Locate the cell with the specified text and output its (x, y) center coordinate. 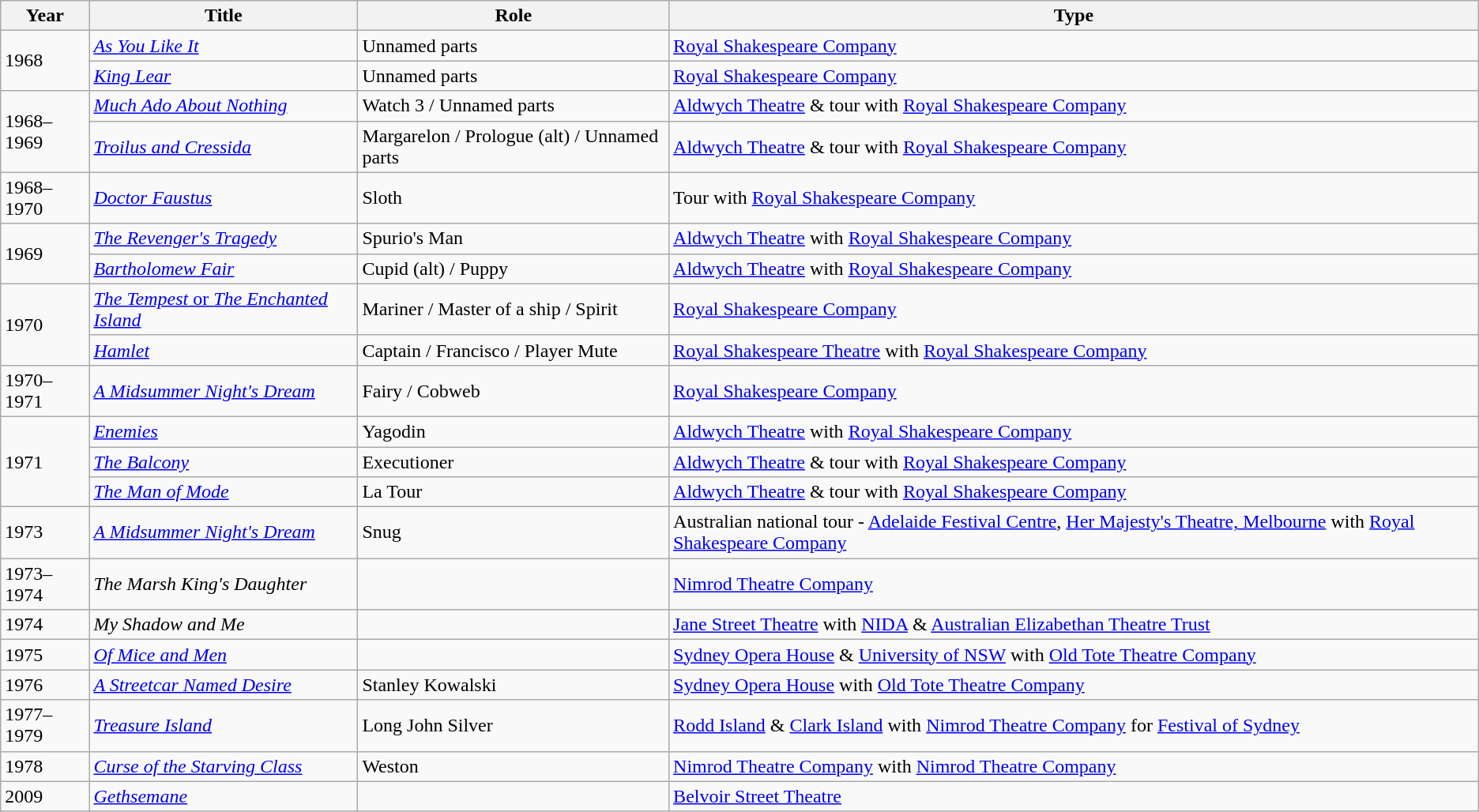
Rodd Island & Clark Island with Nimrod Theatre Company for Festival of Sydney (1074, 725)
Weston (514, 766)
Of Mice and Men (224, 655)
Troilus and Cressida (224, 147)
1970–1971 (45, 390)
Margarelon / Prologue (alt) / Unnamed parts (514, 147)
Spurio's Man (514, 239)
1975 (45, 655)
A Streetcar Named Desire (224, 685)
Australian national tour - Adelaide Festival Centre, Her Majesty's Theatre, Melbourne with Royal Shakespeare Company (1074, 532)
1969 (45, 254)
Tour with Royal Shakespeare Company (1074, 197)
1968 (45, 61)
1968–1969 (45, 131)
The Balcony (224, 462)
1977–1979 (45, 725)
Mariner / Master of a ship / Spirit (514, 310)
The Tempest or The Enchanted Island (224, 310)
Type (1074, 16)
Nimrod Theatre Company (1074, 585)
La Tour (514, 492)
Snug (514, 532)
Gethsemane (224, 796)
1968–1970 (45, 197)
1973–1974 (45, 585)
Hamlet (224, 350)
Title (224, 16)
As You Like It (224, 46)
1970 (45, 324)
The Man of Mode (224, 492)
1973 (45, 532)
Cupid (alt) / Puppy (514, 269)
Stanley Kowalski (514, 685)
Sydney Opera House with Old Tote Theatre Company (1074, 685)
Belvoir Street Theatre (1074, 796)
Year (45, 16)
The Marsh King's Daughter (224, 585)
Captain / Francisco / Player Mute (514, 350)
Sloth (514, 197)
Royal Shakespeare Theatre with Royal Shakespeare Company (1074, 350)
Curse of the Starving Class (224, 766)
Yagodin (514, 431)
My Shadow and Me (224, 625)
Jane Street Theatre with NIDA & Australian Elizabethan Theatre Trust (1074, 625)
Executioner (514, 462)
Nimrod Theatre Company with Nimrod Theatre Company (1074, 766)
1978 (45, 766)
Doctor Faustus (224, 197)
King Lear (224, 76)
Watch 3 / Unnamed parts (514, 106)
Fairy / Cobweb (514, 390)
Much Ado About Nothing (224, 106)
Treasure Island (224, 725)
Role (514, 16)
Enemies (224, 431)
1974 (45, 625)
2009 (45, 796)
1976 (45, 685)
1971 (45, 461)
The Revenger's Tragedy (224, 239)
Bartholomew Fair (224, 269)
Sydney Opera House & University of NSW with Old Tote Theatre Company (1074, 655)
Long John Silver (514, 725)
